Extract the [X, Y] coordinate from the center of the cell holding the provided text.  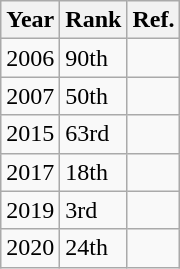
2020 [30, 248]
2017 [30, 172]
Rank [94, 20]
50th [94, 96]
2007 [30, 96]
90th [94, 58]
24th [94, 248]
2015 [30, 134]
2006 [30, 58]
Year [30, 20]
2019 [30, 210]
18th [94, 172]
3rd [94, 210]
63rd [94, 134]
Ref. [154, 20]
